Capture the cell that displays the provided text and extract its [x, y] central coordinate. 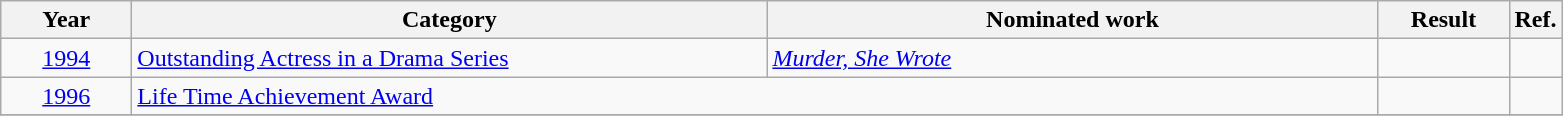
Year [66, 20]
1994 [66, 58]
1996 [66, 96]
Ref. [1536, 20]
Nominated work [1072, 20]
Murder, She Wrote [1072, 58]
Life Time Achievement Award [755, 96]
Result [1444, 20]
Category [450, 20]
Outstanding Actress in a Drama Series [450, 58]
